Capture the cell that displays the provided text and extract its [X, Y] central coordinate. 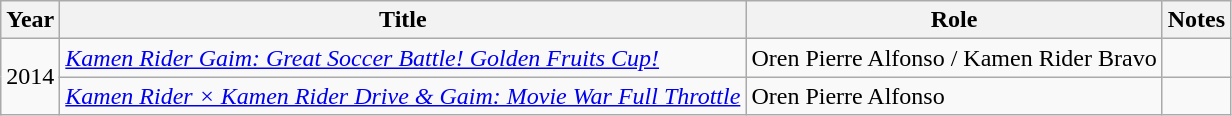
Kamen Rider × Kamen Rider Drive & Gaim: Movie War Full Throttle [403, 96]
Year [30, 20]
Title [403, 20]
Oren Pierre Alfonso / Kamen Rider Bravo [954, 58]
Notes [1196, 20]
Kamen Rider Gaim: Great Soccer Battle! Golden Fruits Cup! [403, 58]
Oren Pierre Alfonso [954, 96]
2014 [30, 77]
Role [954, 20]
